Search for the cell housing the specified text and yield its (X, Y) center coordinate. 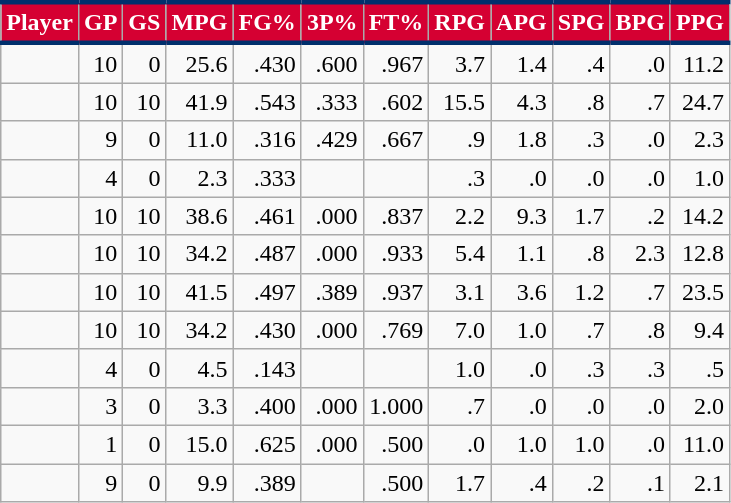
24.7 (700, 102)
.543 (267, 102)
2.0 (700, 406)
1.4 (522, 63)
1.000 (396, 406)
12.8 (700, 254)
3P% (332, 22)
15.5 (460, 102)
.967 (396, 63)
.143 (267, 368)
.602 (396, 102)
.5 (700, 368)
3 (100, 406)
23.5 (700, 292)
5.4 (460, 254)
.837 (396, 216)
.600 (332, 63)
1 (100, 444)
41.9 (200, 102)
9.3 (522, 216)
.400 (267, 406)
3.3 (200, 406)
38.6 (200, 216)
GS (144, 22)
PPG (700, 22)
11.2 (700, 63)
RPG (460, 22)
9.9 (200, 483)
14.2 (700, 216)
SPG (581, 22)
FT% (396, 22)
1.8 (522, 140)
3.7 (460, 63)
4.3 (522, 102)
BPG (640, 22)
3.1 (460, 292)
.625 (267, 444)
.487 (267, 254)
.461 (267, 216)
.9 (460, 140)
.429 (332, 140)
4.5 (200, 368)
2.1 (700, 483)
9.4 (700, 330)
3.6 (522, 292)
.1 (640, 483)
.937 (396, 292)
1.1 (522, 254)
MPG (200, 22)
41.5 (200, 292)
2.2 (460, 216)
15.0 (200, 444)
FG% (267, 22)
GP (100, 22)
1.2 (581, 292)
APG (522, 22)
.667 (396, 140)
Player (40, 22)
7.0 (460, 330)
.316 (267, 140)
25.6 (200, 63)
.933 (396, 254)
.497 (267, 292)
.769 (396, 330)
